Detect which cell encompasses the target text, then output its [X, Y] center coordinate. 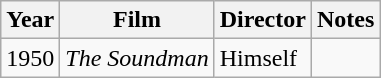
The Soundman [137, 58]
Director [262, 20]
1950 [30, 58]
Year [30, 20]
Notes [345, 20]
Film [137, 20]
Himself [262, 58]
